Pinpoint the cell where the given text exists, returning its [X, Y] midpoint coordinate. 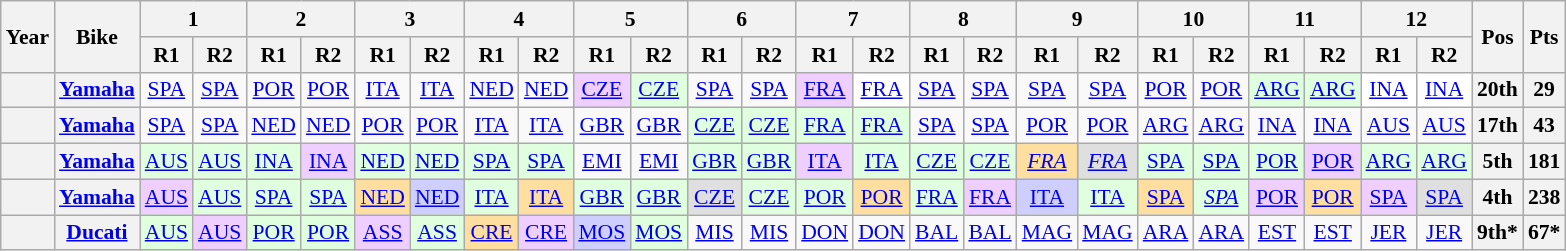
4th [1498, 197]
181 [1544, 162]
5 [630, 19]
8 [964, 19]
Pts [1544, 36]
29 [1544, 90]
Pos [1498, 36]
2 [300, 19]
9th* [1498, 233]
17th [1498, 126]
4 [518, 19]
10 [1194, 19]
238 [1544, 197]
Bike [97, 36]
5th [1498, 162]
11 [1304, 19]
6 [742, 19]
43 [1544, 126]
1 [194, 19]
20th [1498, 90]
67* [1544, 233]
7 [853, 19]
12 [1416, 19]
9 [1078, 19]
3 [410, 19]
Year [28, 36]
Ducati [97, 233]
